Locate the cell with the specified text and output its (x, y) center coordinate. 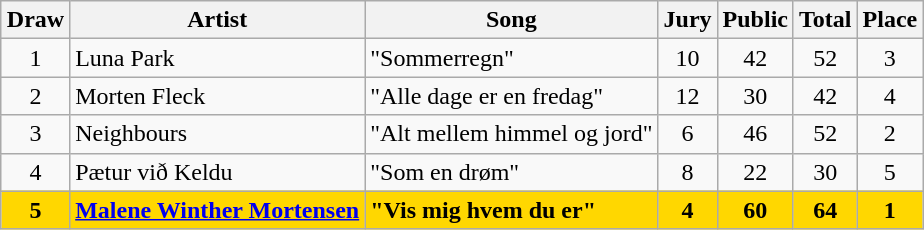
Draw (35, 20)
Song (512, 20)
Public (755, 20)
"Alt mellem himmel og jord" (512, 134)
Total (825, 20)
10 (688, 58)
8 (688, 172)
Malene Winther Mortensen (218, 210)
46 (755, 134)
"Alle dage er en fredag" (512, 96)
Luna Park (218, 58)
6 (688, 134)
"Vis mig hvem du er" (512, 210)
"Sommerregn" (512, 58)
Morten Fleck (218, 96)
Jury (688, 20)
22 (755, 172)
12 (688, 96)
"Som en drøm" (512, 172)
Place (890, 20)
Pætur við Keldu (218, 172)
60 (755, 210)
64 (825, 210)
Neighbours (218, 134)
Artist (218, 20)
